Provide the (x, y) coordinate of the cell's center where the given text is located.  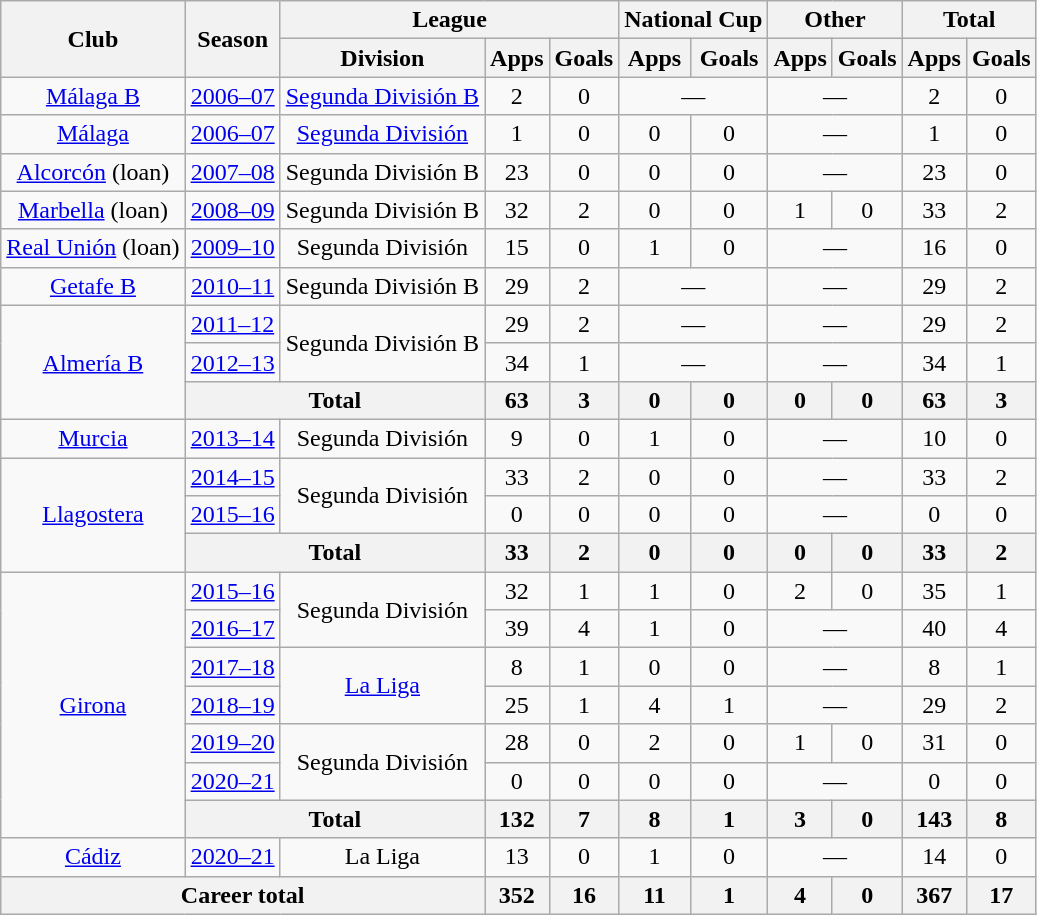
2014–15 (232, 477)
Málaga B (93, 96)
Club (93, 39)
17 (1001, 895)
Almería B (93, 362)
Llagostera (93, 515)
11 (655, 895)
Alcorcón (loan) (93, 172)
Murcia (93, 438)
2012–13 (232, 362)
2018–19 (232, 705)
25 (517, 705)
2009–10 (232, 248)
132 (517, 819)
352 (517, 895)
40 (934, 629)
31 (934, 743)
Real Unión (loan) (93, 248)
367 (934, 895)
Girona (93, 705)
Málaga (93, 134)
2017–18 (232, 667)
39 (517, 629)
2016–17 (232, 629)
Other (835, 20)
7 (584, 819)
Getafe B (93, 286)
15 (517, 248)
35 (934, 591)
10 (934, 438)
28 (517, 743)
Division (382, 58)
Season (232, 39)
2019–20 (232, 743)
2007–08 (232, 172)
14 (934, 857)
9 (517, 438)
143 (934, 819)
2011–12 (232, 324)
2010–11 (232, 286)
Career total (243, 895)
National Cup (694, 20)
13 (517, 857)
Cádiz (93, 857)
2008–09 (232, 210)
2013–14 (232, 438)
League (450, 20)
Marbella (loan) (93, 210)
